Determine the (X, Y) coordinate at the center of the cell enclosing the given text.  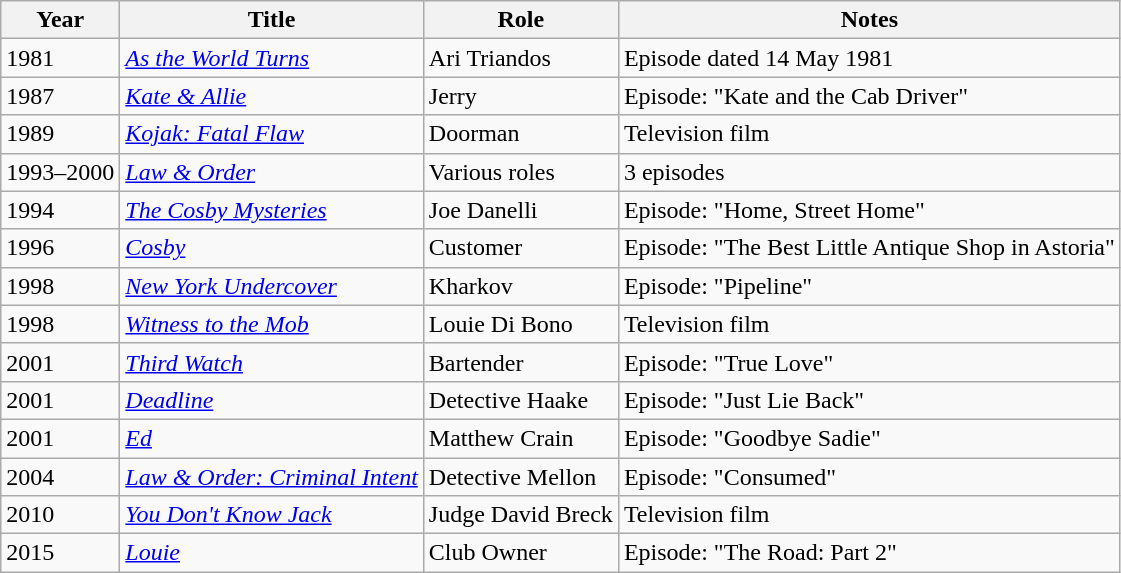
Episode: "Goodbye Sadie" (869, 438)
1981 (60, 58)
Notes (869, 20)
Episode: "Pipeline" (869, 286)
Kojak: Fatal Flaw (272, 134)
Customer (520, 248)
Matthew Crain (520, 438)
The Cosby Mysteries (272, 210)
Kate & Allie (272, 96)
Year (60, 20)
Episode: "Consumed" (869, 477)
1987 (60, 96)
Cosby (272, 248)
You Don't Know Jack (272, 515)
Third Watch (272, 362)
3 episodes (869, 172)
Detective Haake (520, 400)
2010 (60, 515)
1989 (60, 134)
Title (272, 20)
Episode: "The Road: Part 2" (869, 553)
1993–2000 (60, 172)
Law & Order: Criminal Intent (272, 477)
Witness to the Mob (272, 324)
Episode dated 14 May 1981 (869, 58)
Judge David Breck (520, 515)
Louie (272, 553)
Ari Triandos (520, 58)
Doorman (520, 134)
Kharkov (520, 286)
1994 (60, 210)
2004 (60, 477)
2015 (60, 553)
Episode: "The Best Little Antique Shop in Astoria" (869, 248)
Club Owner (520, 553)
Deadline (272, 400)
Joe Danelli (520, 210)
Episode: "Just Lie Back" (869, 400)
Various roles (520, 172)
Episode: "Kate and the Cab Driver" (869, 96)
New York Undercover (272, 286)
1996 (60, 248)
Detective Mellon (520, 477)
Episode: "True Love" (869, 362)
Role (520, 20)
As the World Turns (272, 58)
Law & Order (272, 172)
Louie Di Bono (520, 324)
Bartender (520, 362)
Episode: "Home, Street Home" (869, 210)
Ed (272, 438)
Jerry (520, 96)
